Pinpoint the cell where the given text exists, returning its [x, y] midpoint coordinate. 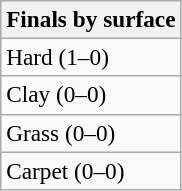
Grass (0–0) [91, 133]
Finals by surface [91, 19]
Hard (1–0) [91, 57]
Carpet (0–0) [91, 170]
Clay (0–0) [91, 95]
